From the cell containing the given text, extract its center point as [X, Y] coordinate. 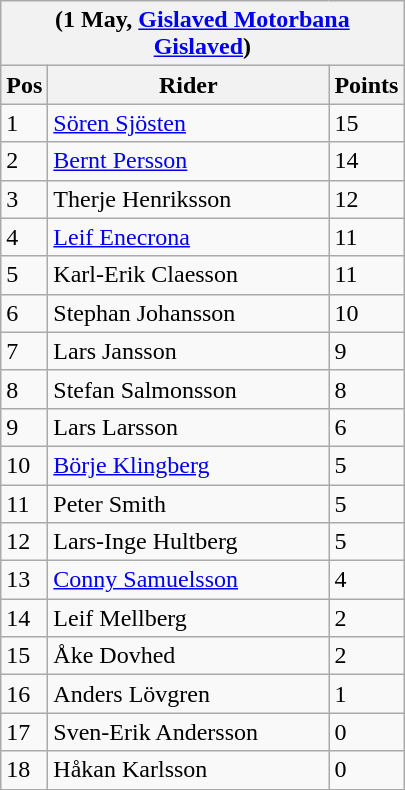
18 [24, 770]
Håkan Karlsson [188, 770]
Bernt Persson [188, 161]
Points [366, 85]
3 [24, 199]
Rider [188, 85]
Sören Sjösten [188, 123]
Sven-Erik Andersson [188, 732]
Stephan Johansson [188, 313]
7 [24, 351]
Karl-Erik Claesson [188, 275]
16 [24, 694]
17 [24, 732]
Therje Henriksson [188, 199]
Anders Lövgren [188, 694]
Leif Mellberg [188, 618]
Lars Jansson [188, 351]
Pos [24, 85]
Stefan Salmonsson [188, 389]
Börje Klingberg [188, 465]
(1 May, Gislaved MotorbanaGislaved) [202, 34]
Lars-Inge Hultberg [188, 542]
Åke Dovhed [188, 656]
Conny Samuelsson [188, 580]
Lars Larsson [188, 427]
Peter Smith [188, 503]
Leif Enecrona [188, 237]
13 [24, 580]
